Output the [x, y] coordinate of the center of the cell containing the given text.  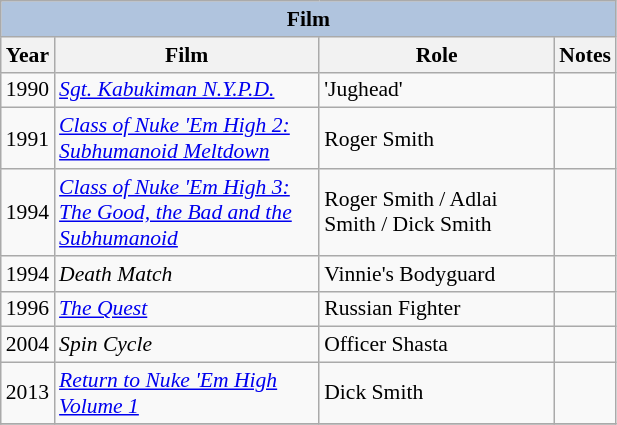
Spin Cycle [186, 345]
Vinnie's Bodyguard [436, 274]
Roger Smith [436, 138]
Dick Smith [436, 394]
Role [436, 55]
2013 [28, 394]
Class of Nuke 'Em High 3: The Good, the Bad and the Subhumanoid [186, 212]
Russian Fighter [436, 309]
1991 [28, 138]
Roger Smith / Adlai Smith / Dick Smith [436, 212]
1990 [28, 90]
Class of Nuke 'Em High 2: Subhumanoid Meltdown [186, 138]
Year [28, 55]
Notes [585, 55]
1996 [28, 309]
2004 [28, 345]
Officer Shasta [436, 345]
The Quest [186, 309]
Return to Nuke 'Em High Volume 1 [186, 394]
'Jughead' [436, 90]
Sgt. Kabukiman N.Y.P.D. [186, 90]
Death Match [186, 274]
